Pinpoint the cell where the given text exists, returning its (x, y) midpoint coordinate. 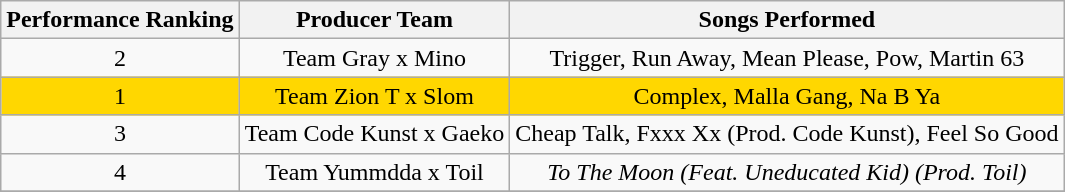
Songs Performed (787, 20)
Team Zion T x Slom (374, 96)
Team Gray x Mino (374, 58)
3 (120, 134)
2 (120, 58)
Trigger, Run Away, Mean Please, Pow, Martin 63 (787, 58)
Team Code Kunst x Gaeko (374, 134)
To The Moon (Feat. Uneducated Kid) (Prod. Toil) (787, 172)
Cheap Talk, Fxxx Xx (Prod. Code Kunst), Feel So Good (787, 134)
4 (120, 172)
Producer Team (374, 20)
1 (120, 96)
Performance Ranking (120, 20)
Team Yummdda x Toil (374, 172)
Complex, Malla Gang, Na B Ya (787, 96)
